Locate the cell with the specified text and output its (x, y) center coordinate. 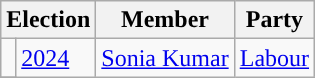
Sonia Kumar (165, 58)
Election (48, 20)
Labour (274, 58)
Party (274, 20)
2024 (56, 58)
Member (165, 20)
